From the cell containing the given text, extract its center point as (x, y) coordinate. 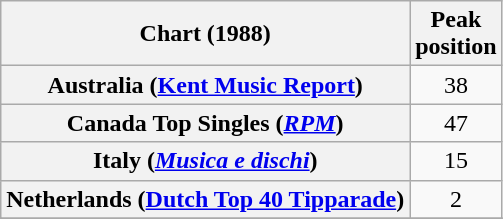
Canada Top Singles (RPM) (206, 123)
Australia (Kent Music Report) (206, 85)
47 (456, 123)
2 (456, 199)
15 (456, 161)
Italy (Musica e dischi) (206, 161)
38 (456, 85)
Netherlands (Dutch Top 40 Tipparade) (206, 199)
Peakposition (456, 34)
Chart (1988) (206, 34)
